Scan for the cell matching the given text and deliver its [X, Y] coordinate at center. 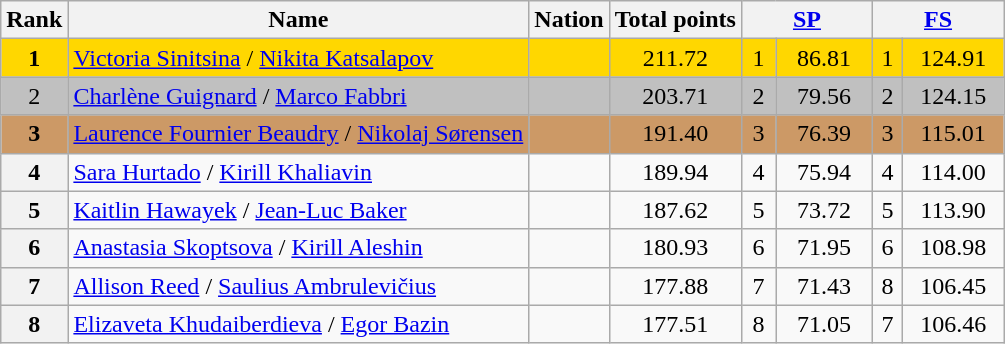
106.46 [954, 324]
71.95 [824, 248]
124.91 [954, 58]
Anastasia Skoptsova / Kirill Aleshin [298, 248]
86.81 [824, 58]
203.71 [675, 96]
Rank [34, 20]
114.00 [954, 172]
Allison Reed / Saulius Ambrulevičius [298, 286]
75.94 [824, 172]
177.51 [675, 324]
Total points [675, 20]
113.90 [954, 210]
Elizaveta Khudaiberdieva / Egor Bazin [298, 324]
71.05 [824, 324]
189.94 [675, 172]
Name [298, 20]
SP [806, 20]
FS [938, 20]
180.93 [675, 248]
187.62 [675, 210]
177.88 [675, 286]
Charlène Guignard / Marco Fabbri [298, 96]
Laurence Fournier Beaudry / Nikolaj Sørensen [298, 134]
71.43 [824, 286]
191.40 [675, 134]
106.45 [954, 286]
79.56 [824, 96]
76.39 [824, 134]
Sara Hurtado / Kirill Khaliavin [298, 172]
124.15 [954, 96]
115.01 [954, 134]
73.72 [824, 210]
108.98 [954, 248]
Victoria Sinitsina / Nikita Katsalapov [298, 58]
Kaitlin Hawayek / Jean-Luc Baker [298, 210]
Nation [569, 20]
211.72 [675, 58]
